Output the [x, y] coordinate of the center of the cell containing the given text.  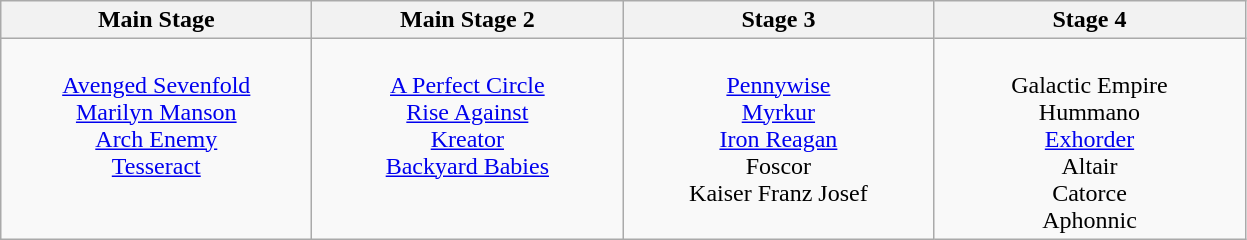
Stage 3 [778, 20]
Avenged Sevenfold Marilyn Manson Arch Enemy Tesseract [156, 139]
Stage 4 [1090, 20]
Main Stage 2 [468, 20]
Main Stage [156, 20]
Galactic Empire Hummano Exhorder Altair Catorce Aphonnic [1090, 139]
Pennywise Myrkur Iron Reagan Foscor Kaiser Franz Josef [778, 139]
A Perfect Circle Rise Against Kreator Backyard Babies [468, 139]
